Detect which cell encompasses the target text, then output its (X, Y) center coordinate. 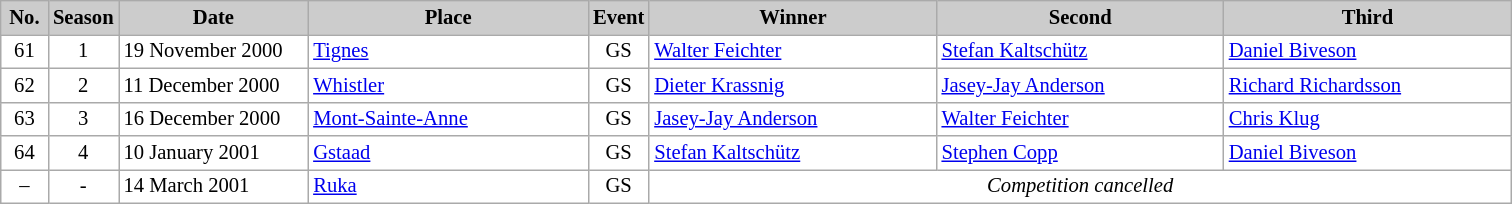
Richard Richardsson (1368, 85)
11 December 2000 (213, 85)
62 (24, 85)
3 (83, 119)
14 March 2001 (213, 186)
Mont-Sainte-Anne (448, 119)
10 January 2001 (213, 153)
16 December 2000 (213, 119)
– (24, 186)
Chris Klug (1368, 119)
Ruka (448, 186)
61 (24, 51)
Season (83, 17)
Third (1368, 17)
Date (213, 17)
Gstaad (448, 153)
Winner (792, 17)
Whistler (448, 85)
4 (83, 153)
Second (1080, 17)
- (83, 186)
Competition cancelled (1080, 186)
Event (618, 17)
Place (448, 17)
Dieter Krassnig (792, 85)
2 (83, 85)
64 (24, 153)
1 (83, 51)
Stephen Copp (1080, 153)
19 November 2000 (213, 51)
Tignes (448, 51)
63 (24, 119)
No. (24, 17)
